Find where the given text appears and provide that cell's center as [X, Y] coordinate. 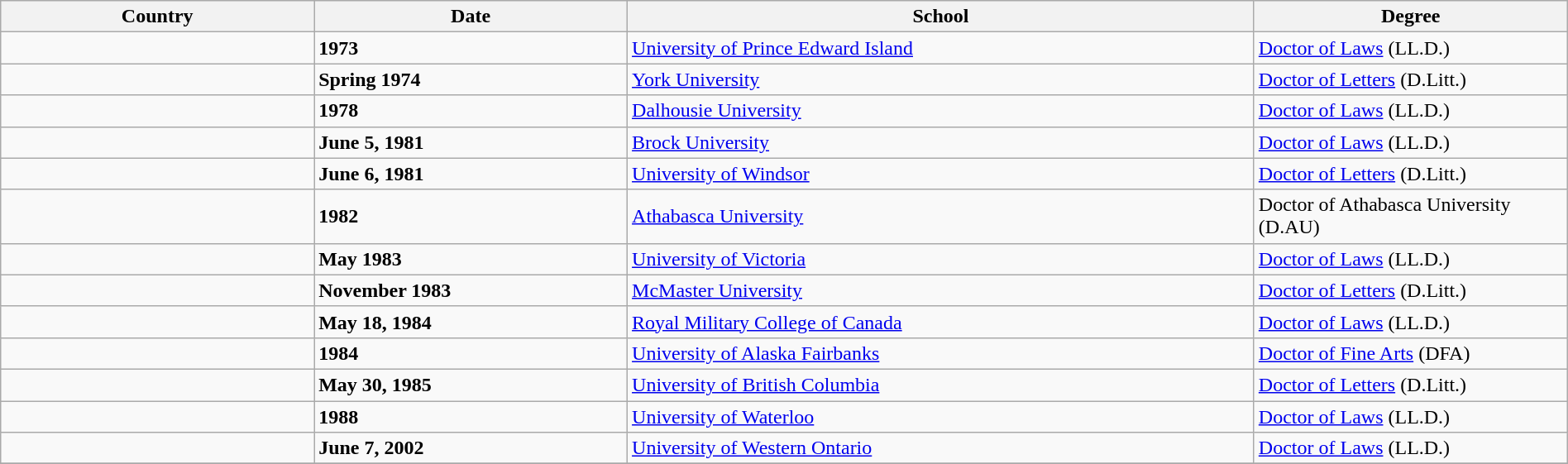
Date [471, 17]
University of Alaska Fairbanks [941, 353]
1982 [471, 217]
1984 [471, 353]
May 18, 1984 [471, 322]
University of Western Ontario [941, 448]
University of Victoria [941, 259]
University of Prince Edward Island [941, 48]
Brock University [941, 142]
1973 [471, 48]
Doctor of Athabasca University (D.AU) [1411, 217]
Doctor of Fine Arts (DFA) [1411, 353]
May 30, 1985 [471, 385]
November 1983 [471, 290]
Royal Military College of Canada [941, 322]
University of British Columbia [941, 385]
Spring 1974 [471, 79]
June 6, 1981 [471, 174]
Dalhousie University [941, 111]
University of Windsor [941, 174]
McMaster University [941, 290]
June 5, 1981 [471, 142]
June 7, 2002 [471, 448]
University of Waterloo [941, 416]
Degree [1411, 17]
Athabasca University [941, 217]
May 1983 [471, 259]
York University [941, 79]
School [941, 17]
1988 [471, 416]
Country [157, 17]
1978 [471, 111]
